Return [x, y] of the center of cell containing provided text 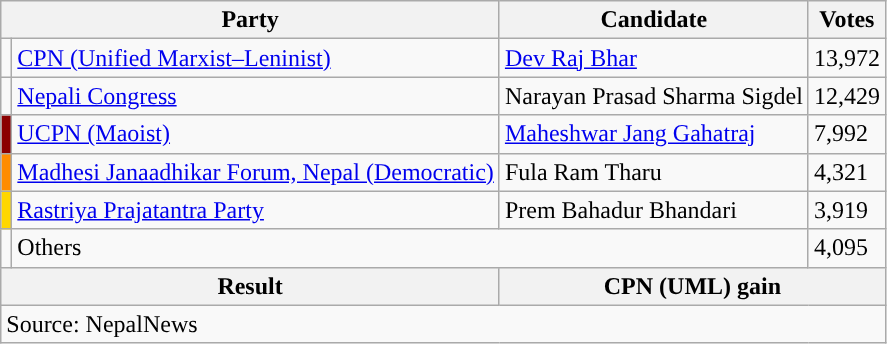
13,972 [846, 58]
Narayan Prasad Sharma Sigdel [654, 96]
Nepali Congress [256, 96]
Votes [846, 20]
Rastriya Prajatantra Party [256, 210]
Others [410, 248]
12,429 [846, 96]
CPN (Unified Marxist–Leninist) [256, 58]
Dev Raj Bhar [654, 58]
3,919 [846, 210]
7,992 [846, 134]
Madhesi Janaadhikar Forum, Nepal (Democratic) [256, 172]
Maheshwar Jang Gahatraj [654, 134]
Prem Bahadur Bhandari [654, 210]
Fula Ram Tharu [654, 172]
CPN (UML) gain [692, 286]
Candidate [654, 20]
Source: NepalNews [444, 324]
Result [250, 286]
4,321 [846, 172]
UCPN (Maoist) [256, 134]
Party [250, 20]
4,095 [846, 248]
